Find where the given text appears and provide that cell's center as [x, y] coordinate. 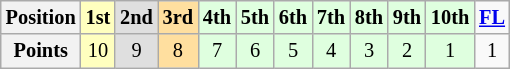
1st [98, 17]
3rd [178, 17]
4 [331, 51]
9th [407, 17]
4th [217, 17]
FL [492, 17]
6th [293, 17]
Position [41, 17]
6 [255, 51]
9 [136, 51]
Points [41, 51]
3 [369, 51]
2 [407, 51]
10th [450, 17]
7th [331, 17]
8 [178, 51]
8th [369, 17]
5 [293, 51]
10 [98, 51]
5th [255, 17]
2nd [136, 17]
7 [217, 51]
